Return the (X, Y) coordinate for the center point of the cell that contains the specified text.  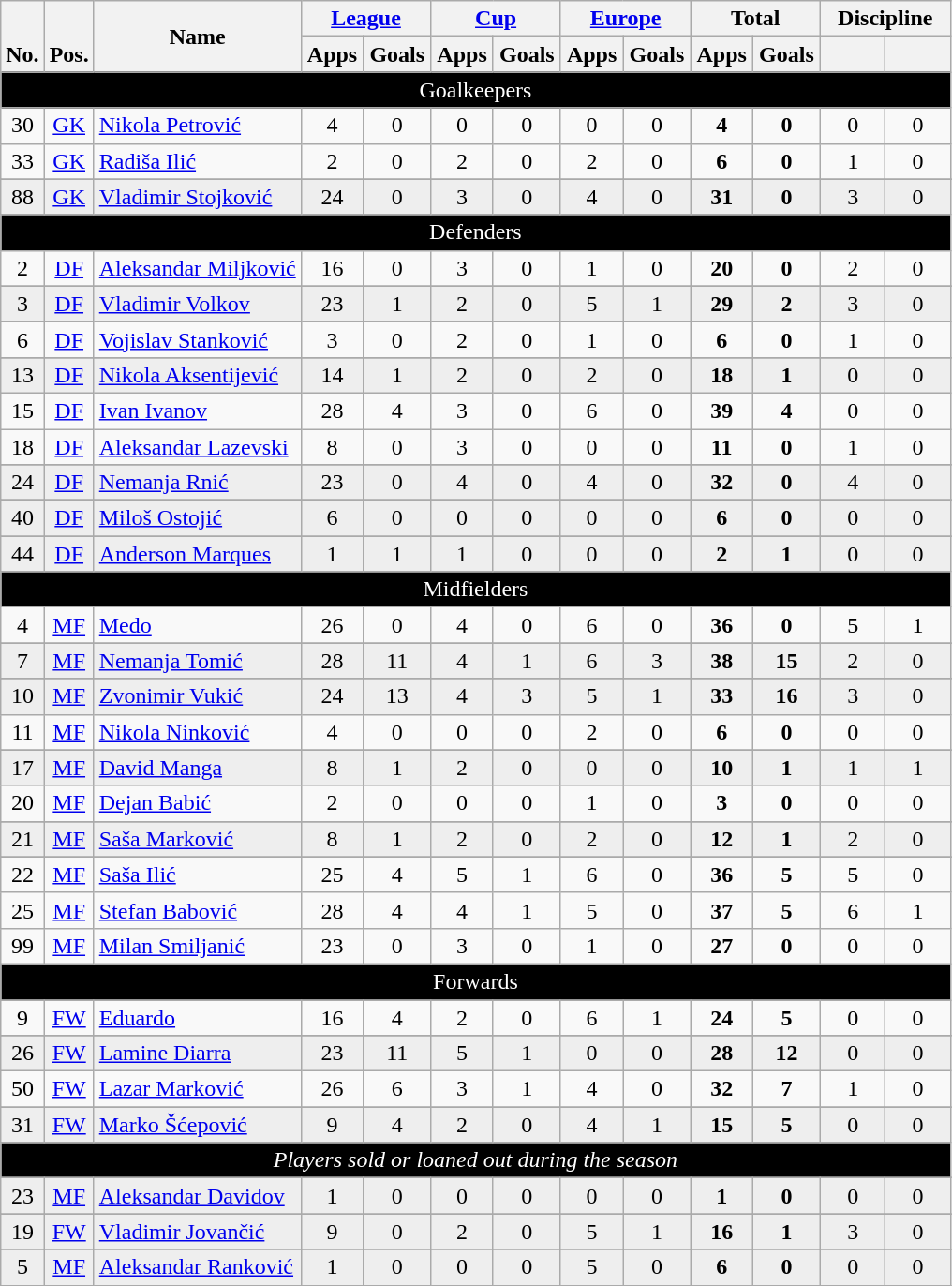
Aleksandar Davidov (197, 1196)
Lazar Marković (197, 1089)
Nemanja Rnić (197, 483)
Europe (626, 19)
Nemanja Tomić (197, 661)
30 (22, 126)
38 (721, 661)
Goalkeepers (476, 90)
Aleksandar Miljković (197, 268)
44 (22, 554)
50 (22, 1089)
39 (721, 411)
Discipline (885, 19)
Pos. (69, 37)
Midfielders (476, 590)
40 (22, 518)
Miloš Ostojić (197, 518)
Forwards (476, 981)
Dejan Babić (197, 803)
Nikola Petrović (197, 126)
Cup (497, 19)
Aleksandar Ranković (197, 1267)
Ivan Ivanov (197, 411)
Total (755, 19)
Eduardo (197, 1017)
Vladimir Stojković (197, 197)
Vojislav Stanković (197, 339)
Radiša Ilić (197, 161)
22 (22, 875)
Saša Marković (197, 839)
88 (22, 197)
Medo (197, 625)
17 (22, 768)
Name (197, 37)
Milan Smiljanić (197, 946)
19 (22, 1232)
Nikola Ninković (197, 732)
Vladimir Jovančić (197, 1232)
Stefan Babović (197, 910)
Saša Ilić (197, 875)
No. (22, 37)
Nikola Aksentijević (197, 375)
37 (721, 910)
Anderson Marques (197, 554)
14 (332, 375)
Lamine Diarra (197, 1054)
Aleksandar Lazevski (197, 447)
Players sold or loaned out during the season (476, 1160)
Marko Šćepović (197, 1125)
Vladimir Volkov (197, 304)
27 (721, 946)
David Manga (197, 768)
21 (22, 839)
Zvonimir Vukić (197, 696)
29 (721, 304)
Defenders (476, 232)
99 (22, 946)
League (365, 19)
